Search for the cell housing the specified text and yield its [X, Y] center coordinate. 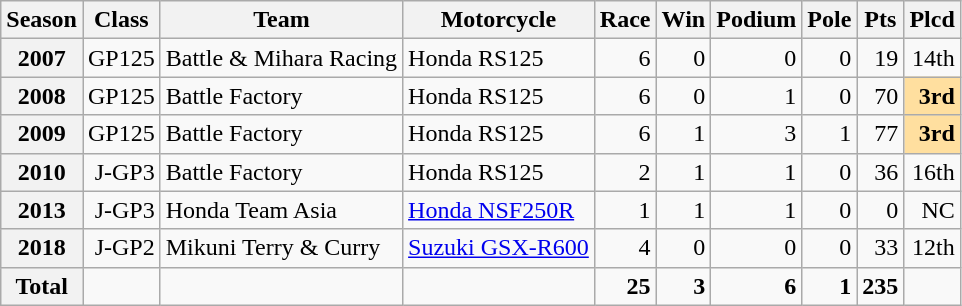
2007 [42, 58]
4 [625, 248]
Motorcycle [499, 20]
77 [880, 134]
Race [625, 20]
Total [42, 286]
12th [932, 248]
Suzuki GSX-R600 [499, 248]
Honda Team Asia [281, 210]
2008 [42, 96]
Pole [830, 20]
19 [880, 58]
70 [880, 96]
Class [121, 20]
Pts [880, 20]
Team [281, 20]
2009 [42, 134]
Battle & Mihara Racing [281, 58]
J-GP2 [121, 248]
NC [932, 210]
Podium [756, 20]
Plcd [932, 20]
2 [625, 172]
2018 [42, 248]
33 [880, 248]
2013 [42, 210]
2010 [42, 172]
16th [932, 172]
Mikuni Terry & Curry [281, 248]
25 [625, 286]
Honda NSF250R [499, 210]
36 [880, 172]
Season [42, 20]
14th [932, 58]
235 [880, 286]
Win [684, 20]
